Capture the cell that displays the provided text and extract its [x, y] central coordinate. 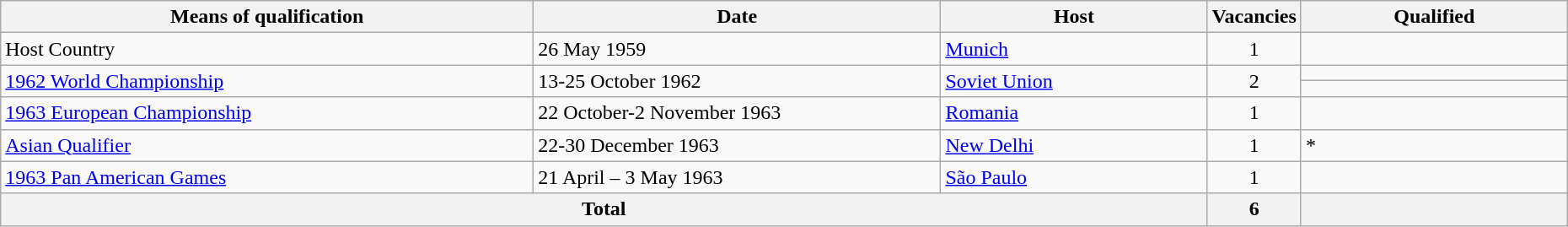
21 April – 3 May 1963 [737, 177]
26 May 1959 [737, 49]
Means of qualification [267, 17]
Total [604, 209]
22-30 December 1963 [737, 145]
13-25 October 1962 [737, 81]
Host [1074, 17]
New Delhi [1074, 145]
Romania [1074, 113]
Asian Qualifier [267, 145]
Soviet Union [1074, 81]
* [1434, 145]
Vacancies [1254, 17]
São Paulo [1074, 177]
Qualified [1434, 17]
2 [1254, 81]
6 [1254, 209]
22 October-2 November 1963 [737, 113]
1963 Pan American Games [267, 177]
Host Country [267, 49]
1962 World Championship [267, 81]
Munich [1074, 49]
1963 European Championship [267, 113]
Date [737, 17]
